Extract the (X, Y) coordinate from the center of the cell holding the provided text.  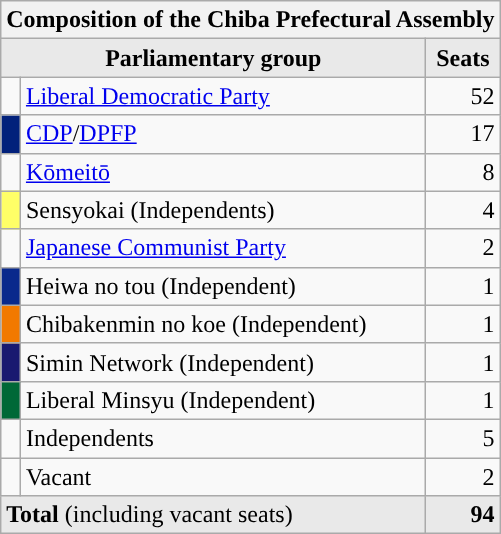
Parliamentary group (214, 58)
5 (463, 438)
52 (463, 96)
Total (including vacant seats) (214, 515)
Composition of the Chiba Prefectural Assembly (250, 20)
Liberal Democratic Party (222, 96)
17 (463, 134)
Liberal Minsyu (Independent) (222, 400)
CDP/DPFP (222, 134)
Seats (463, 58)
Chibakenmin no koe (Independent) (222, 324)
8 (463, 172)
Sensyokai (Independents) (222, 210)
Independents (222, 438)
Japanese Communist Party (222, 248)
Kōmeitō (222, 172)
Vacant (222, 477)
Simin Network (Independent) (222, 362)
94 (463, 515)
Heiwa no tou (Independent) (222, 286)
4 (463, 210)
